Detect which cell encompasses the target text, then output its (X, Y) center coordinate. 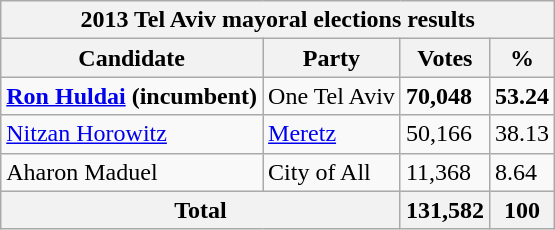
50,166 (444, 134)
100 (522, 210)
38.13 (522, 134)
Total (201, 210)
One Tel Aviv (332, 96)
Votes (444, 58)
City of All (332, 172)
8.64 (522, 172)
Party (332, 58)
Meretz (332, 134)
Nitzan Horowitz (132, 134)
131,582 (444, 210)
70,048 (444, 96)
11,368 (444, 172)
53.24 (522, 96)
Candidate (132, 58)
% (522, 58)
Ron Huldai (incumbent) (132, 96)
Aharon Maduel (132, 172)
2013 Tel Aviv mayoral elections results (278, 20)
